Extract the [x, y] coordinate from the center of the cell holding the provided text.  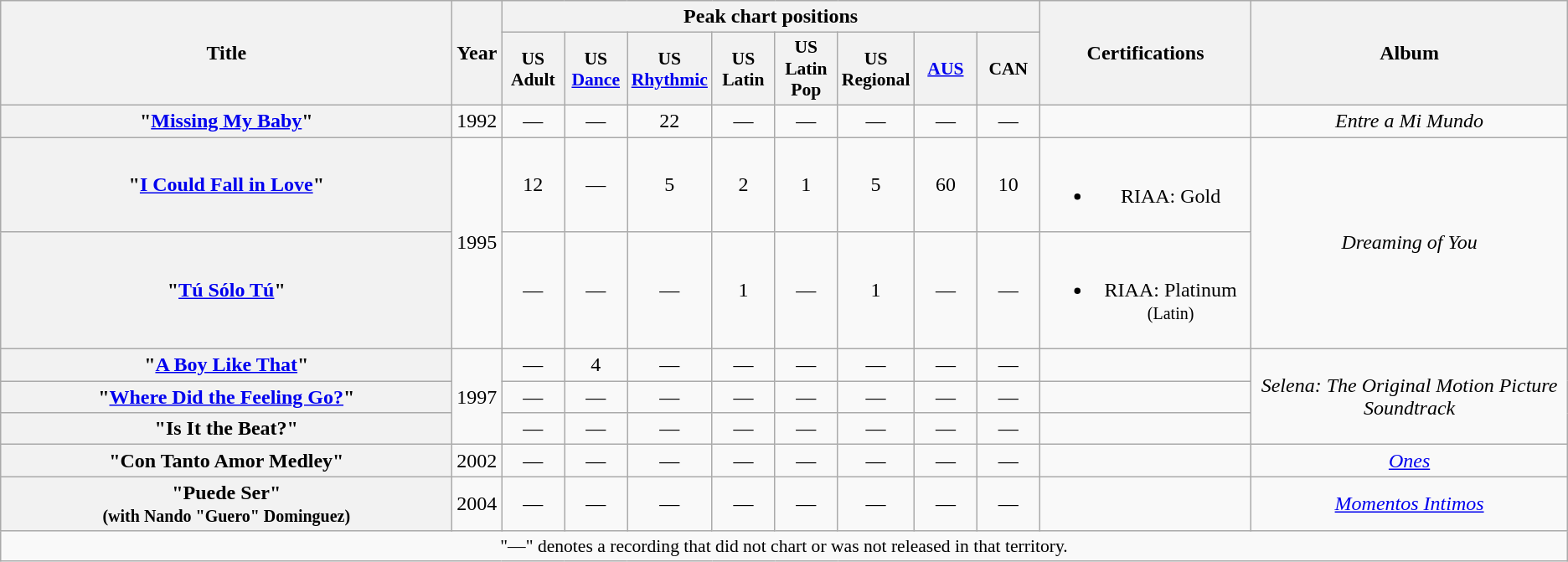
"—" denotes a recording that did not chart or was not released in that territory. [784, 546]
4 [596, 365]
Selena: The Original Motion Picture Soundtrack [1409, 397]
Ones [1409, 461]
Year [477, 54]
Dreaming of You [1409, 243]
12 [533, 184]
Entre a Mi Mundo [1409, 121]
Certifications [1146, 54]
"Puede Ser"(with Nando "Guero" Dominguez) [226, 504]
RIAA: Gold [1146, 184]
AUS [945, 69]
CAN [1008, 69]
US Latin [744, 69]
US Regional [876, 69]
2002 [477, 461]
US Latin Pop [806, 69]
"A Boy Like That" [226, 365]
Peak chart positions [771, 17]
Title [226, 54]
2 [744, 184]
US Rhythmic [670, 69]
Album [1409, 54]
2004 [477, 504]
"I Could Fall in Love" [226, 184]
"Missing My Baby" [226, 121]
"Where Did the Feeling Go?" [226, 397]
10 [1008, 184]
US Dance [596, 69]
"Con Tanto Amor Medley" [226, 461]
Momentos Intimos [1409, 504]
US Adult [533, 69]
60 [945, 184]
1997 [477, 397]
"Tú Sólo Tú" [226, 291]
1995 [477, 243]
"Is It the Beat?" [226, 429]
RIAA: Platinum (Latin) [1146, 291]
1992 [477, 121]
22 [670, 121]
